Identify which cell holds the provided text, then report its (x, y) central coordinate. 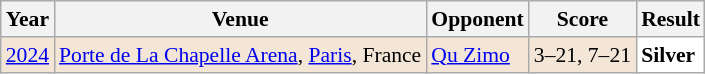
2024 (28, 55)
Porte de La Chapelle Arena, Paris, France (240, 55)
Silver (670, 55)
Venue (240, 19)
Qu Zimo (478, 55)
3–21, 7–21 (582, 55)
Result (670, 19)
Score (582, 19)
Year (28, 19)
Opponent (478, 19)
